Search for the cell housing the specified text and yield its (X, Y) center coordinate. 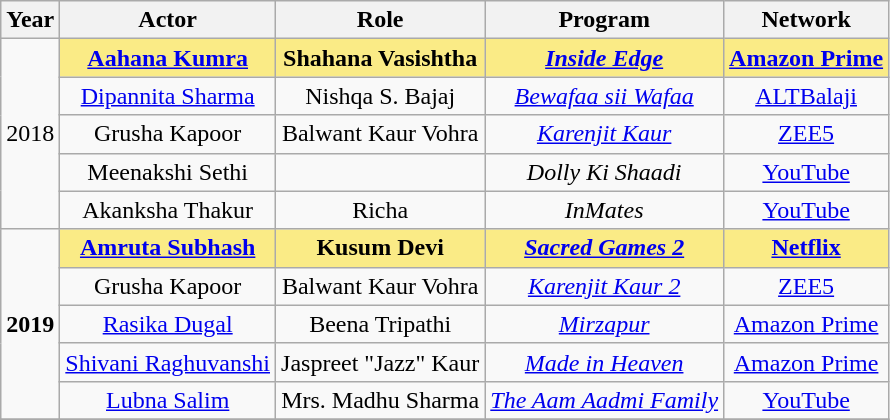
Shahana Vasishtha (380, 58)
Nishqa S. Bajaj (380, 96)
Richa (380, 210)
Inside Edge (604, 58)
Lubna Salim (168, 400)
Kusum Devi (380, 248)
2019 (30, 324)
Karenjit Kaur (604, 134)
Amruta Subhash (168, 248)
Actor (168, 20)
Program (604, 20)
ALTBalaji (806, 96)
Made in Heaven (604, 362)
Karenjit Kaur 2 (604, 286)
The Aam Aadmi Family (604, 400)
Mirzapur (604, 324)
2018 (30, 134)
Dolly Ki Shaadi (604, 172)
Netflix (806, 248)
Dipannita Sharma (168, 96)
Akanksha Thakur (168, 210)
Network (806, 20)
Jaspreet "Jazz" Kaur (380, 362)
Rasika Dugal (168, 324)
Bewafaa sii Wafaa (604, 96)
Aahana Kumra (168, 58)
Meenakshi Sethi (168, 172)
Year (30, 20)
Mrs. Madhu Sharma (380, 400)
Role (380, 20)
Beena Tripathi (380, 324)
Sacred Games 2 (604, 248)
Shivani Raghuvanshi (168, 362)
InMates (604, 210)
